Extract the (X, Y) coordinate from the center of the cell holding the provided text.  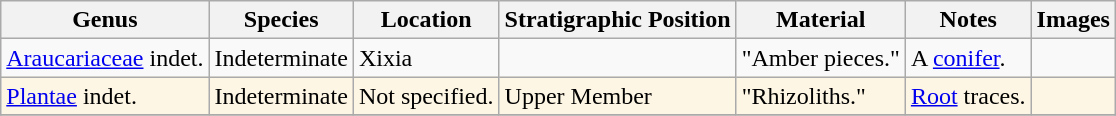
Material (820, 20)
Stratigraphic Position (618, 20)
Genus (105, 20)
"Amber pieces." (820, 58)
Species (281, 20)
Xixia (426, 58)
A conifer. (968, 58)
Araucariaceae indet. (105, 58)
Location (426, 20)
Plantae indet. (105, 96)
Not specified. (426, 96)
Notes (968, 20)
Root traces. (968, 96)
Upper Member (618, 96)
Images (1073, 20)
"Rhizoliths." (820, 96)
